Output the [X, Y] coordinate of the center of the cell containing the given text.  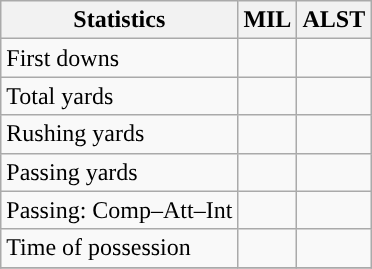
Statistics [120, 20]
Total yards [120, 96]
ALST [334, 20]
Time of possession [120, 248]
First downs [120, 58]
Passing: Comp–Att–Int [120, 210]
Passing yards [120, 172]
MIL [268, 20]
Rushing yards [120, 134]
